Output the [X, Y] coordinate of the center of the cell containing the given text.  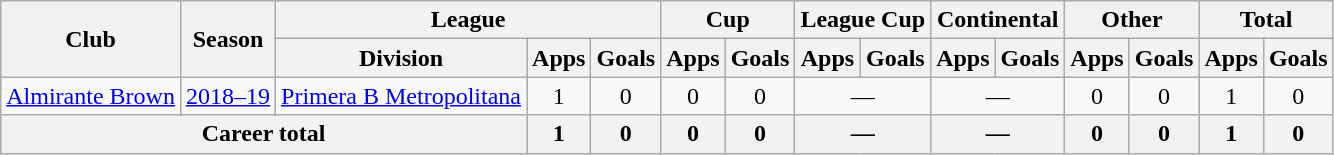
Almirante Brown [91, 96]
League Cup [863, 20]
Primera B Metropolitana [402, 96]
Club [91, 39]
Season [228, 39]
Cup [728, 20]
Career total [264, 134]
Other [1132, 20]
2018–19 [228, 96]
League [468, 20]
Total [1266, 20]
Division [402, 58]
Continental [998, 20]
